Return the (X, Y) coordinate for the center point of the cell that contains the specified text.  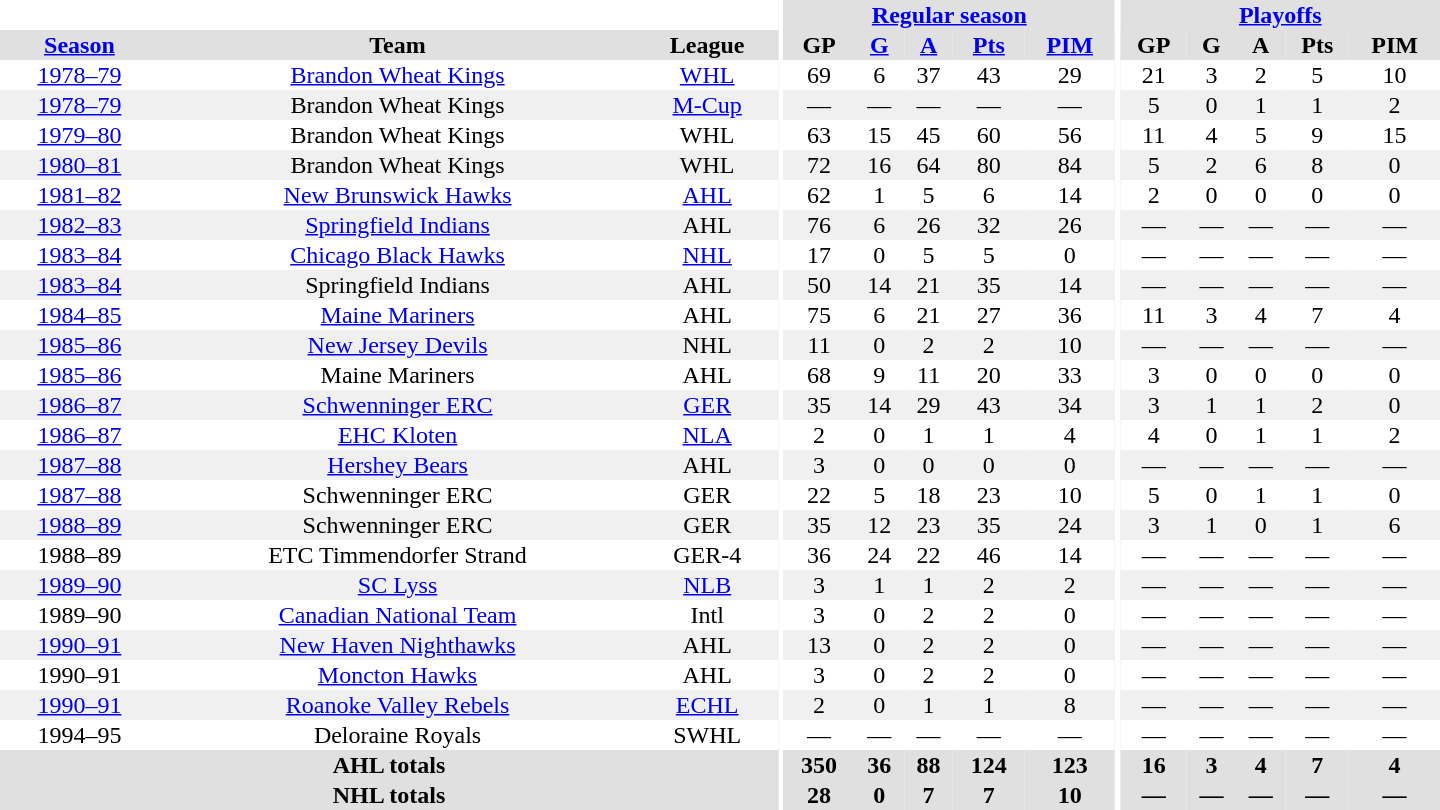
76 (820, 225)
NLA (707, 435)
63 (820, 135)
72 (820, 165)
New Haven Nighthawks (398, 645)
EHC Kloten (398, 435)
50 (820, 285)
18 (928, 495)
SC Lyss (398, 585)
Moncton Hawks (398, 675)
1981–82 (80, 195)
350 (820, 765)
13 (820, 645)
12 (880, 525)
ETC Timmendorfer Strand (398, 555)
League (707, 45)
M-Cup (707, 105)
34 (1070, 405)
AHL totals (389, 765)
80 (988, 165)
NHL totals (389, 795)
GER-4 (707, 555)
46 (988, 555)
69 (820, 75)
1982–83 (80, 225)
75 (820, 315)
New Jersey Devils (398, 345)
64 (928, 165)
1994–95 (80, 735)
NLB (707, 585)
1980–81 (80, 165)
Hershey Bears (398, 465)
17 (820, 255)
Regular season (950, 15)
68 (820, 375)
Intl (707, 615)
56 (1070, 135)
84 (1070, 165)
Team (398, 45)
62 (820, 195)
32 (988, 225)
ECHL (707, 705)
Season (80, 45)
27 (988, 315)
1979–80 (80, 135)
Chicago Black Hawks (398, 255)
1984–85 (80, 315)
Roanoke Valley Rebels (398, 705)
37 (928, 75)
45 (928, 135)
Deloraine Royals (398, 735)
New Brunswick Hawks (398, 195)
Playoffs (1280, 15)
60 (988, 135)
88 (928, 765)
33 (1070, 375)
123 (1070, 765)
20 (988, 375)
SWHL (707, 735)
Canadian National Team (398, 615)
28 (820, 795)
124 (988, 765)
